Determine the [X, Y] coordinate at the center of the cell enclosing the given text.  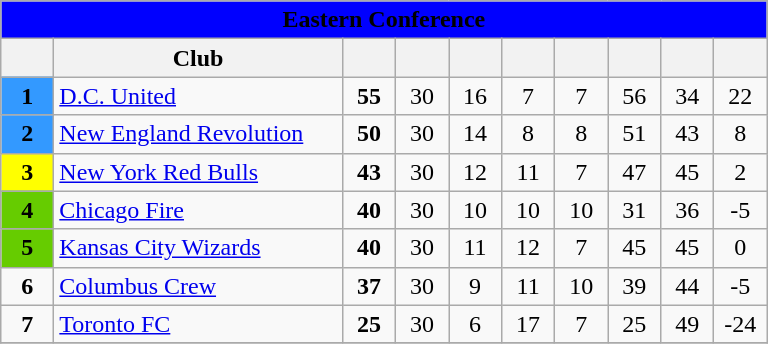
Chicago Fire [198, 210]
5 [28, 248]
1 [28, 96]
4 [28, 210]
51 [634, 134]
36 [688, 210]
3 [28, 172]
47 [634, 172]
44 [688, 286]
Club [198, 58]
9 [474, 286]
39 [634, 286]
34 [688, 96]
Toronto FC [198, 324]
Kansas City Wizards [198, 248]
17 [528, 324]
Eastern Conference [384, 20]
New York Red Bulls [198, 172]
Columbus Crew [198, 286]
22 [740, 96]
16 [474, 96]
14 [474, 134]
D.C. United [198, 96]
55 [368, 96]
-24 [740, 324]
49 [688, 324]
37 [368, 286]
0 [740, 248]
56 [634, 96]
31 [634, 210]
50 [368, 134]
New England Revolution [198, 134]
